Determine the (x, y) coordinate at the center of the cell enclosing the given text.  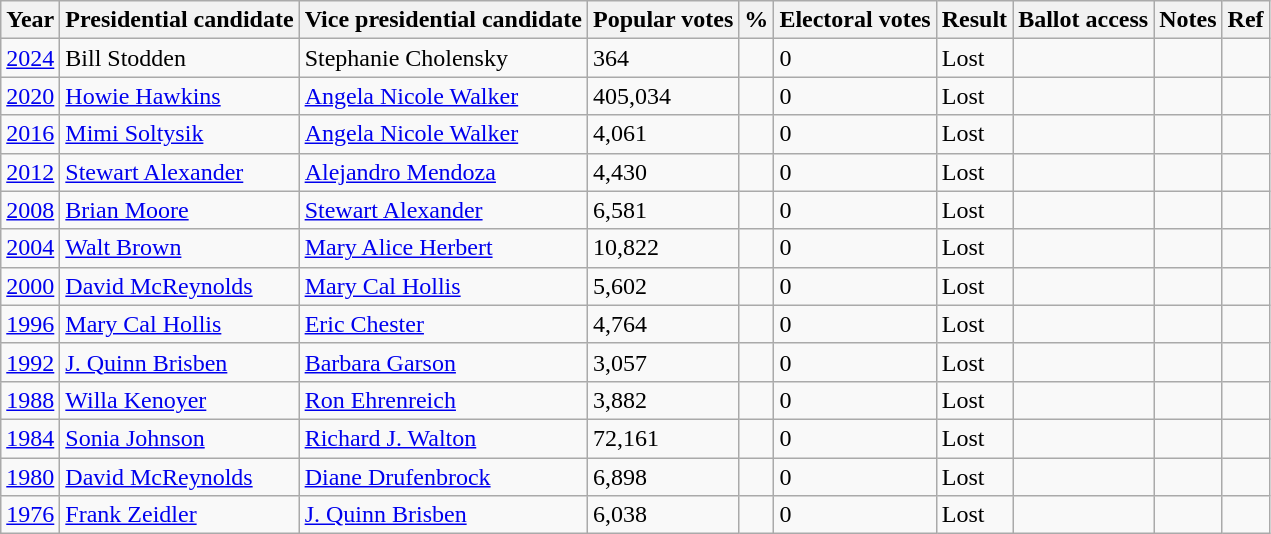
4,430 (664, 172)
Alejandro Mendoza (443, 172)
2012 (30, 172)
Popular votes (664, 20)
1988 (30, 400)
Diane Drufenbrock (443, 477)
Bill Stodden (180, 58)
1996 (30, 324)
Mary Alice Herbert (443, 248)
Richard J. Walton (443, 438)
Brian Moore (180, 210)
Year (30, 20)
1980 (30, 477)
Ron Ehrenreich (443, 400)
2008 (30, 210)
4,764 (664, 324)
6,581 (664, 210)
Willa Kenoyer (180, 400)
Vice presidential candidate (443, 20)
Eric Chester (443, 324)
2016 (30, 134)
Frank Zeidler (180, 515)
10,822 (664, 248)
1976 (30, 515)
Ballot access (1084, 20)
3,882 (664, 400)
% (756, 20)
Barbara Garson (443, 362)
2024 (30, 58)
405,034 (664, 96)
72,161 (664, 438)
Presidential candidate (180, 20)
Sonia Johnson (180, 438)
4,061 (664, 134)
Howie Hawkins (180, 96)
Mimi Soltysik (180, 134)
6,038 (664, 515)
Electoral votes (855, 20)
Ref (1246, 20)
Stephanie Cholensky (443, 58)
2004 (30, 248)
Result (974, 20)
364 (664, 58)
1984 (30, 438)
1992 (30, 362)
3,057 (664, 362)
Walt Brown (180, 248)
5,602 (664, 286)
Notes (1188, 20)
6,898 (664, 477)
2000 (30, 286)
2020 (30, 96)
